Pinpoint the cell where the given text exists, returning its (X, Y) midpoint coordinate. 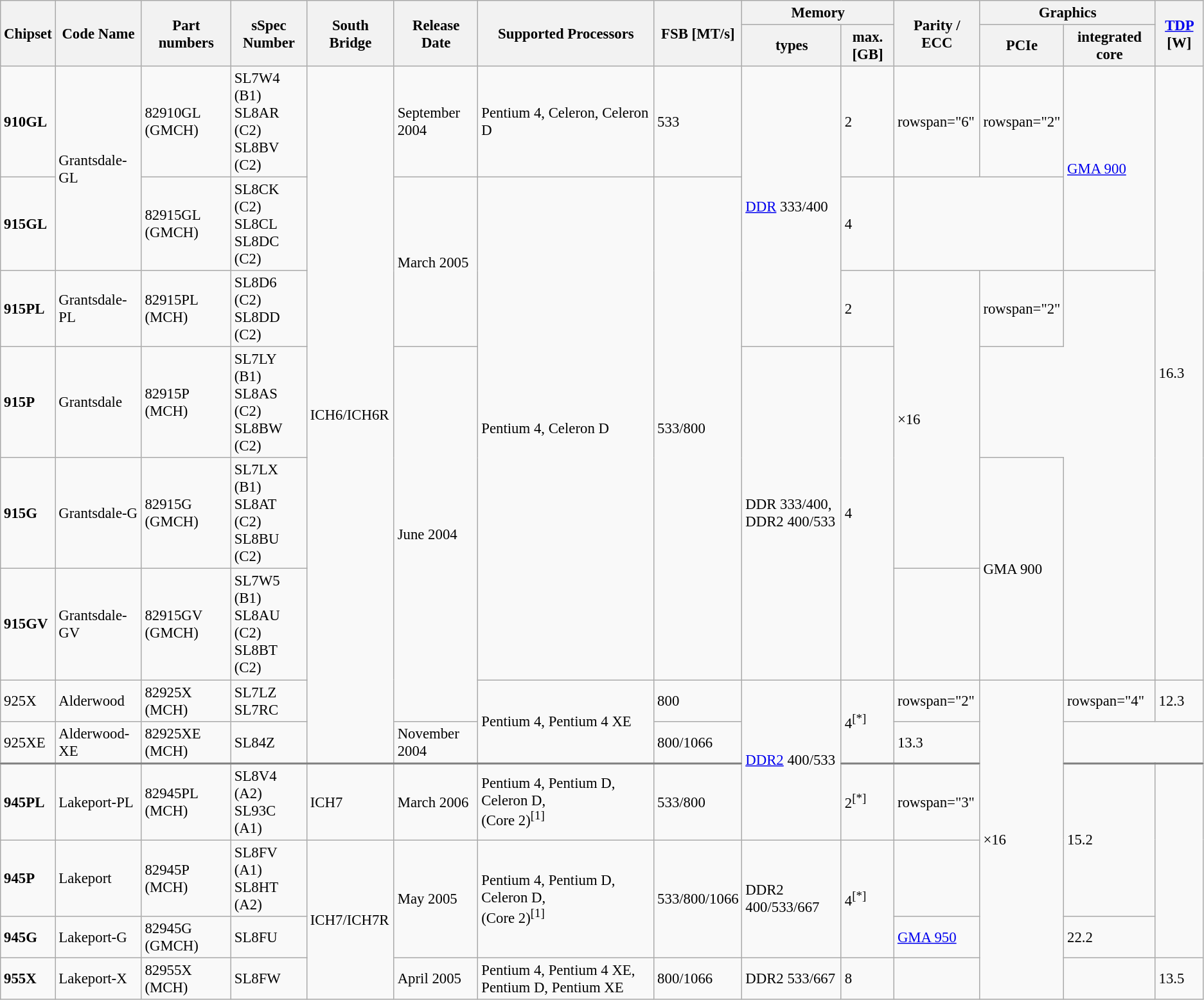
rowspan="3" (937, 802)
Graphics (1068, 13)
SL7LX (B1)SL8AT (C2)SL8BU (C2) (269, 513)
Pentium 4, Pentium 4 XE (566, 722)
22.2 (1110, 937)
SL8FW (269, 978)
ICH6/ICH6R (350, 415)
Part numbers (186, 33)
types (792, 46)
DDR2 533/667 (792, 978)
rowspan="4" (1110, 701)
16.3 (1179, 373)
8 (867, 978)
Pentium 4, Celeron D (566, 429)
DDR2 400/533 (792, 760)
12.3 (1179, 701)
82945P (MCH) (186, 878)
82955X (MCH) (186, 978)
915PL (28, 308)
910GL (28, 122)
SL8D6 (C2)SL8DD (C2) (269, 308)
800 (698, 701)
May 2005 (436, 898)
Pentium 4, Celeron, Celeron D (566, 122)
Lakeport (98, 878)
TDP [W] (1179, 33)
Grantsdale-PL (98, 308)
PCIe (1022, 46)
Lakeport-PL (98, 802)
82945G (GMCH) (186, 937)
945PL (28, 802)
Grantsdale-GV (98, 625)
South Bridge (350, 33)
SL7LZSL7RC (269, 701)
82915GL (GMCH) (186, 224)
955X (28, 978)
Pentium 4, Pentium 4 XE, Pentium D, Pentium XE (566, 978)
945G (28, 937)
15.2 (1110, 840)
FSB [MT/s] (698, 33)
integrated core (1110, 46)
Chipset (28, 33)
March 2006 (436, 802)
rowspan="6" (937, 122)
82945PL (MCH) (186, 802)
Memory (819, 13)
533/800/1066 (698, 898)
September 2004 (436, 122)
13.5 (1179, 978)
915GV (28, 625)
82915P (MCH) (186, 402)
Lakeport-X (98, 978)
82925XE (MCH) (186, 742)
Grantsdale (98, 402)
925X (28, 701)
915G (28, 513)
915GL (28, 224)
DDR2 400/533/667 (792, 898)
April 2005 (436, 978)
Grantsdale-GL (98, 168)
945P (28, 878)
82915GV (GMCH) (186, 625)
ICH7/ICH7R (350, 920)
GMA 950 (937, 937)
SL8V4 (A2)SL93C (A1) (269, 802)
13.3 (937, 742)
SL7W5 (B1)SL8AU (C2)SL8BT (C2) (269, 625)
82910GL (GMCH) (186, 122)
Release Date (436, 33)
SL84Z (269, 742)
November 2004 (436, 742)
Lakeport-G (98, 937)
SL7LY (B1)SL8AS (C2)SL8BW (C2) (269, 402)
DDR 333/400 (792, 207)
Supported Processors (566, 33)
June 2004 (436, 534)
SL8FU (269, 937)
82925X (MCH) (186, 701)
sSpec Number (269, 33)
SL7W4 (B1)SL8AR (C2)SL8BV (C2) (269, 122)
ICH7 (350, 802)
Parity / ECC (937, 33)
533 (698, 122)
DDR 333/400,DDR2 400/533 (792, 513)
Alderwood (98, 701)
SL8FV (A1)SL8HT (A2) (269, 878)
925XE (28, 742)
Grantsdale-G (98, 513)
max. [GB] (867, 46)
82915PL (MCH) (186, 308)
March 2005 (436, 262)
Code Name (98, 33)
2[*] (867, 802)
915P (28, 402)
SL8CK (C2)SL8CLSL8DC (C2) (269, 224)
Alderwood-XE (98, 742)
82915G (GMCH) (186, 513)
